For the text-containing cell, return its midpoint in [X, Y] coordinate format. 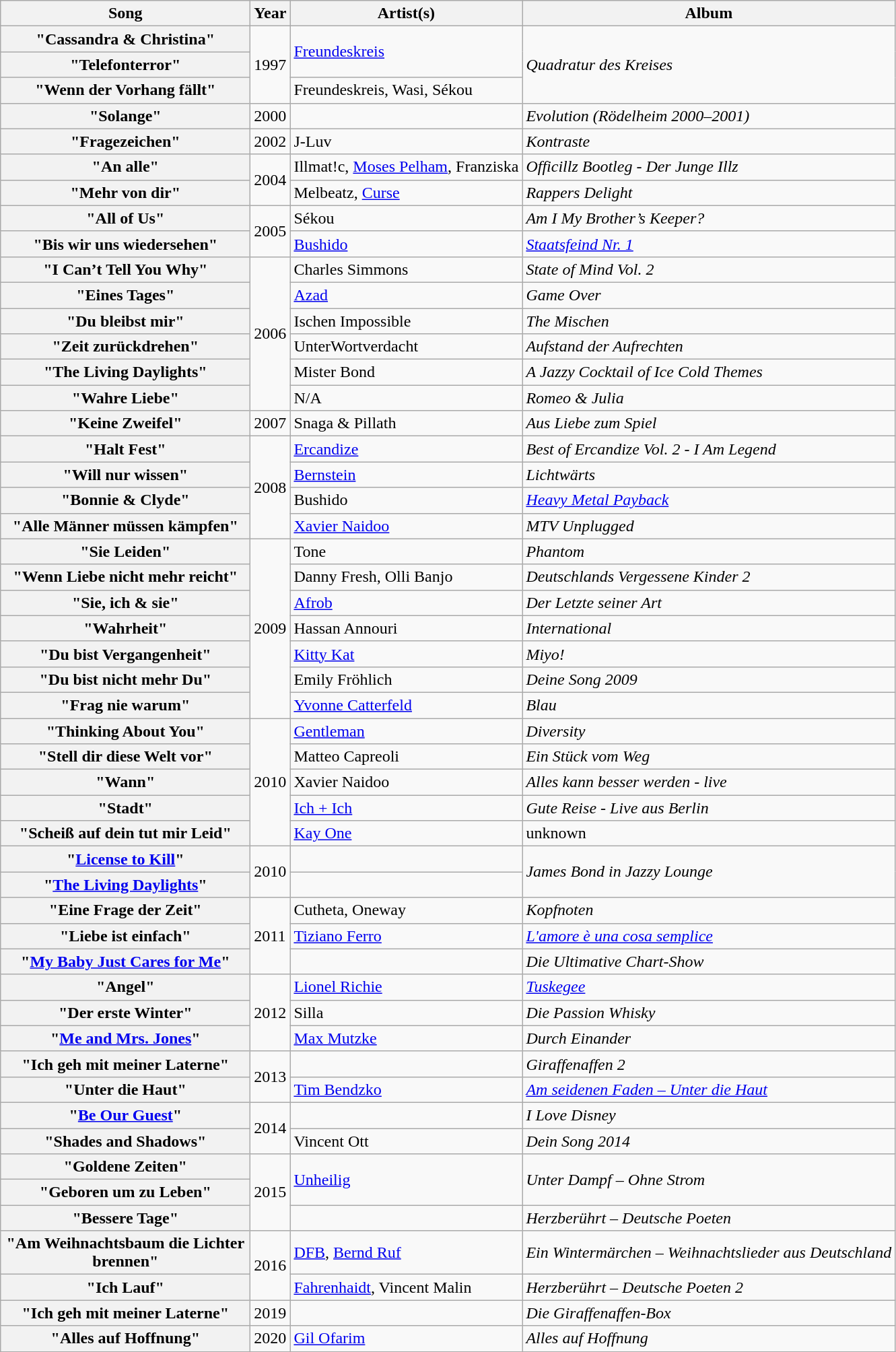
"Am Weihnachtsbaum die Lichter brennen" [125, 1252]
Unter Dampf – Ohne Strom [709, 1180]
Heavy Metal Payback [709, 500]
"Bis wir uns wiedersehen" [125, 244]
Am seidenen Faden – Unter die Haut [709, 1089]
"Frag nie warum" [125, 705]
"Du bist nicht mehr Du" [125, 679]
Der Letzte seiner Art [709, 603]
"Goldene Zeiten" [125, 1167]
"Be Our Guest" [125, 1115]
Herzberührt – Deutsche Poeten 2 [709, 1287]
James Bond in Jazzy Lounge [709, 872]
Herzberührt – Deutsche Poeten [709, 1218]
Romeo & Julia [709, 398]
"Scheiß auf dein tut mir Leid" [125, 834]
I Love Disney [709, 1115]
2005 [271, 231]
"Wenn Liebe nicht mehr reicht" [125, 577]
A Jazzy Cocktail of Ice Cold Themes [709, 372]
Blau [709, 705]
Tone [407, 551]
Evolution (Rödelheim 2000–2001) [709, 116]
Kay One [407, 834]
Illmat!c, Moses Pelham, Franziska [407, 167]
Azad [407, 295]
Danny Fresh, Olli Banjo [407, 577]
State of Mind Vol. 2 [709, 269]
1997 [271, 65]
Alles auf Hoffnung [709, 1339]
2014 [271, 1128]
2004 [271, 180]
2000 [271, 116]
"Cassandra & Christina" [125, 39]
Die Passion Whisky [709, 1013]
"Du bleibst mir" [125, 321]
Am I My Brother’s Keeper? [709, 218]
"Bonnie & Clyde" [125, 500]
Gute Reise - Live aus Berlin [709, 808]
Lichtwärts [709, 475]
"My Baby Just Cares for Me" [125, 961]
Cutheta, Oneway [407, 910]
"Der erste Winter" [125, 1013]
Kopfnoten [709, 910]
"Telefonterror" [125, 65]
Officillz Bootleg - Der Junge Illz [709, 167]
Rappers Delight [709, 193]
Ischen Impossible [407, 321]
"Wenn der Vorhang fällt" [125, 90]
"All of Us" [125, 218]
2007 [271, 424]
Tuskegee [709, 987]
"I Can’t Tell You Why" [125, 269]
The Mischen [709, 321]
Best of Ercandize Vol. 2 - I Am Legend [709, 449]
Snaga & Pillath [407, 424]
"Will nur wissen" [125, 475]
Ich + Ich [407, 808]
Freundeskreis, Wasi, Sékou [407, 90]
"Du bist Vergangenheit" [125, 654]
2009 [271, 628]
Game Over [709, 295]
Silla [407, 1013]
Kontraste [709, 141]
"Alle Männer müssen kämpfen" [125, 526]
Lionel Richie [407, 987]
Ercandize [407, 449]
"Solange" [125, 116]
"Wahrheit" [125, 628]
Mister Bond [407, 372]
2019 [271, 1313]
Album [709, 13]
N/A [407, 398]
Die Ultimative Chart-Show [709, 961]
"Sie Leiden" [125, 551]
Max Mutzke [407, 1038]
DFB, Bernd Ruf [407, 1252]
Giraffenaffen 2 [709, 1064]
UnterWortverdacht [407, 347]
2002 [271, 141]
Unheilig [407, 1180]
"Zeit zurückdrehen" [125, 347]
2013 [271, 1077]
Kitty Kat [407, 654]
"Shades and Shadows" [125, 1141]
"Stell dir diese Welt vor" [125, 757]
"Liebe ist einfach" [125, 936]
Melbeatz, Curse [407, 193]
unknown [709, 834]
Die Giraffenaffen-Box [709, 1313]
"License to Kill" [125, 859]
Diversity [709, 731]
Hassan Annouri [407, 628]
2015 [271, 1192]
"Sie, ich & sie" [125, 603]
Ein Stück vom Weg [709, 757]
Afrob [407, 603]
Song [125, 13]
Fahrenhaidt, Vincent Malin [407, 1287]
"Eines Tages" [125, 295]
Phantom [709, 551]
Tim Bendzko [407, 1089]
Yvonne Catterfeld [407, 705]
Tiziano Ferro [407, 936]
J-Luv [407, 141]
"Thinking About You" [125, 731]
"Bessere Tage" [125, 1218]
Ein Wintermärchen – Weihnachtslieder aus Deutschland [709, 1252]
Artist(s) [407, 13]
Dein Song 2014 [709, 1141]
"Alles auf Hoffnung" [125, 1339]
International [709, 628]
Year [271, 13]
Aus Liebe zum Spiel [709, 424]
"Ich Lauf" [125, 1287]
2011 [271, 936]
Emily Fröhlich [407, 679]
Quadratur des Kreises [709, 65]
"Stadt" [125, 808]
2006 [271, 333]
"Halt Fest" [125, 449]
Miyo! [709, 654]
Gentleman [407, 731]
2012 [271, 1013]
Charles Simmons [407, 269]
Alles kann besser werden - live [709, 782]
Sékou [407, 218]
MTV Unplugged [709, 526]
"Wahre Liebe" [125, 398]
Freundeskreis [407, 52]
"An alle" [125, 167]
"Angel" [125, 987]
"Keine Zweifel" [125, 424]
Aufstand der Aufrechten [709, 347]
Deutschlands Vergessene Kinder 2 [709, 577]
Gil Ofarim [407, 1339]
2016 [271, 1266]
L'amore è una cosa semplice [709, 936]
Staatsfeind Nr. 1 [709, 244]
Durch Einander [709, 1038]
"Geboren um zu Leben" [125, 1192]
Matteo Capreoli [407, 757]
Deine Song 2009 [709, 679]
"Eine Frage der Zeit" [125, 910]
"Fragezeichen" [125, 141]
"Unter die Haut" [125, 1089]
Vincent Ott [407, 1141]
2008 [271, 487]
"Me and Mrs. Jones" [125, 1038]
"Wann" [125, 782]
Bernstein [407, 475]
2020 [271, 1339]
"Mehr von dir" [125, 193]
